Output the [X, Y] coordinate of the center of the cell containing the given text.  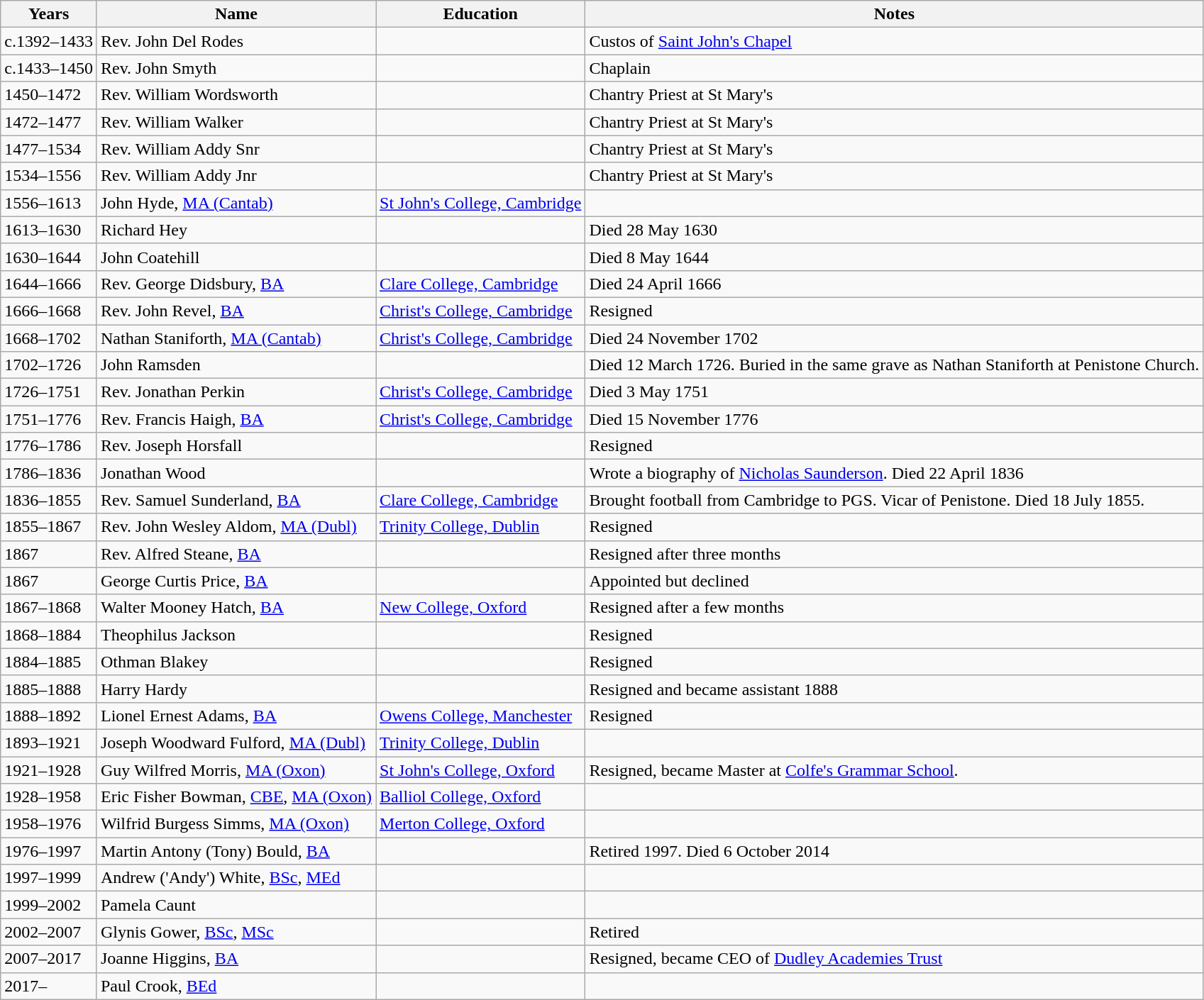
Died 12 March 1726. Buried in the same grave as Nathan Staniforth at Penistone Church. [894, 365]
Resigned after three months [894, 554]
Retired 1997. Died 6 October 2014 [894, 851]
Rev. John Wesley Aldom, MA (Dubl) [236, 527]
1668–1702 [49, 338]
1921–1928 [49, 770]
Merton College, Oxford [481, 824]
Joseph Woodward Fulford, MA (Dubl) [236, 743]
Died 3 May 1751 [894, 392]
St John's College, Cambridge [481, 203]
2002–2007 [49, 932]
Chaplain [894, 68]
1893–1921 [49, 743]
1534–1556 [49, 176]
Appointed but declined [894, 581]
Rev. Joseph Horsfall [236, 446]
John Coatehill [236, 257]
1958–1976 [49, 824]
Resigned, became Master at Colfe's Grammar School. [894, 770]
Custos of Saint John's Chapel [894, 41]
John Hyde, MA (Cantab) [236, 203]
1751–1776 [49, 419]
St John's College, Oxford [481, 770]
George Curtis Price, BA [236, 581]
Owens College, Manchester [481, 716]
1999–2002 [49, 905]
Nathan Staniforth, MA (Cantab) [236, 338]
Education [481, 14]
Died 24 April 1666 [894, 284]
1867–1868 [49, 608]
Brought football from Cambridge to PGS. Vicar of Penistone. Died 18 July 1855. [894, 500]
Richard Hey [236, 230]
Rev. Samuel Sunderland, BA [236, 500]
1630–1644 [49, 257]
Wilfrid Burgess Simms, MA (Oxon) [236, 824]
c.1392–1433 [49, 41]
Guy Wilfred Morris, MA (Oxon) [236, 770]
2007–2017 [49, 959]
Rev. William Addy Jnr [236, 176]
1836–1855 [49, 500]
1644–1666 [49, 284]
Andrew ('Andy') White, BSc, MEd [236, 878]
1786–1836 [49, 473]
Jonathan Wood [236, 473]
1885–1888 [49, 689]
Resigned and became assistant 1888 [894, 689]
1868–1884 [49, 635]
Lionel Ernest Adams, BA [236, 716]
Rev. George Didsbury, BA [236, 284]
Rev. Francis Haigh, BA [236, 419]
1556–1613 [49, 203]
Harry Hardy [236, 689]
1976–1997 [49, 851]
Died 15 November 1776 [894, 419]
Joanne Higgins, BA [236, 959]
Years [49, 14]
Martin Antony (Tony) Bould, BA [236, 851]
Eric Fisher Bowman, CBE, MA (Oxon) [236, 797]
John Ramsden [236, 365]
Died 24 November 1702 [894, 338]
New College, Oxford [481, 608]
2017– [49, 986]
Resigned, became CEO of Dudley Academies Trust [894, 959]
1726–1751 [49, 392]
1928–1958 [49, 797]
1888–1892 [49, 716]
Rev. William Wordsworth [236, 95]
Paul Crook, BEd [236, 986]
Resigned after a few months [894, 608]
Rev. John Smyth [236, 68]
1776–1786 [49, 446]
Rev. John Del Rodes [236, 41]
1472–1477 [49, 122]
1450–1472 [49, 95]
c.1433–1450 [49, 68]
Glynis Gower, BSc, MSc [236, 932]
1855–1867 [49, 527]
Rev. William Walker [236, 122]
Walter Mooney Hatch, BA [236, 608]
1666–1668 [49, 311]
1997–1999 [49, 878]
Retired [894, 932]
Rev. Jonathan Perkin [236, 392]
Notes [894, 14]
Pamela Caunt [236, 905]
Othman Blakey [236, 662]
1477–1534 [49, 149]
1613–1630 [49, 230]
Rev. John Revel, BA [236, 311]
Theophilus Jackson [236, 635]
Balliol College, Oxford [481, 797]
Wrote a biography of Nicholas Saunderson. Died 22 April 1836 [894, 473]
1702–1726 [49, 365]
Died 8 May 1644 [894, 257]
1884–1885 [49, 662]
Died 28 May 1630 [894, 230]
Rev. Alfred Steane, BA [236, 554]
Name [236, 14]
Rev. William Addy Snr [236, 149]
